Pinpoint the cell where the given text exists, returning its (x, y) midpoint coordinate. 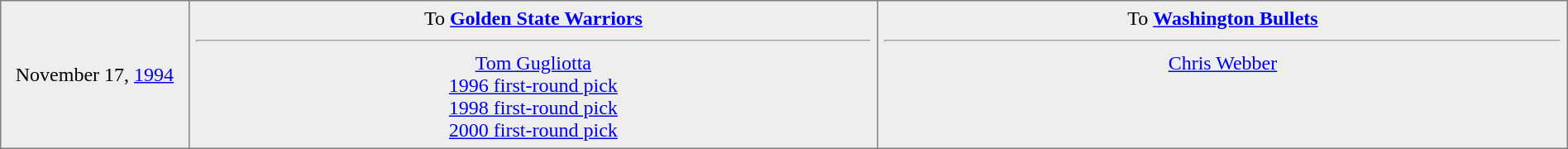
To Golden State WarriorsTom Gugliotta1996 first-round pick1998 first-round pick2000 first-round pick (533, 74)
November 17, 1994 (94, 74)
To Washington BulletsChris Webber (1223, 74)
